Determine the (x, y) coordinate at the center of the cell enclosing the given text.  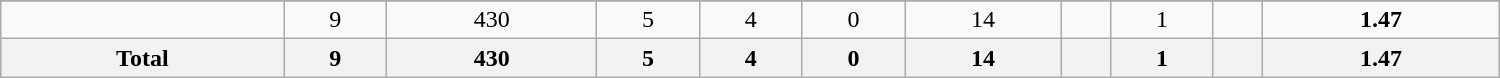
Total (142, 58)
